Detect which cell encompasses the target text, then output its [x, y] center coordinate. 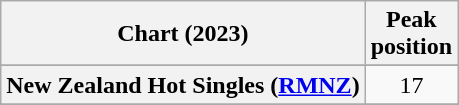
Peakposition [411, 34]
Chart (2023) [183, 34]
17 [411, 85]
New Zealand Hot Singles (RMNZ) [183, 85]
